Capture the cell that displays the provided text and extract its [X, Y] central coordinate. 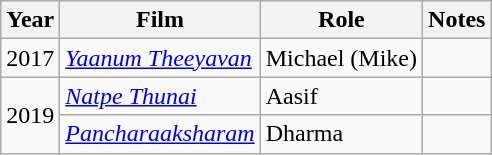
Michael (Mike) [341, 58]
Natpe Thunai [160, 96]
Role [341, 20]
Pancharaaksharam [160, 134]
2019 [30, 115]
Dharma [341, 134]
Year [30, 20]
Yaanum Theeyavan [160, 58]
Film [160, 20]
Aasif [341, 96]
2017 [30, 58]
Notes [457, 20]
